Detect which cell encompasses the target text, then output its (x, y) center coordinate. 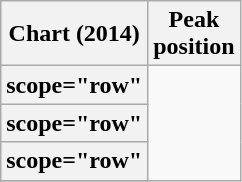
Peakposition (194, 34)
Chart (2014) (74, 34)
